Scan for the cell matching the given text and deliver its (X, Y) coordinate at center. 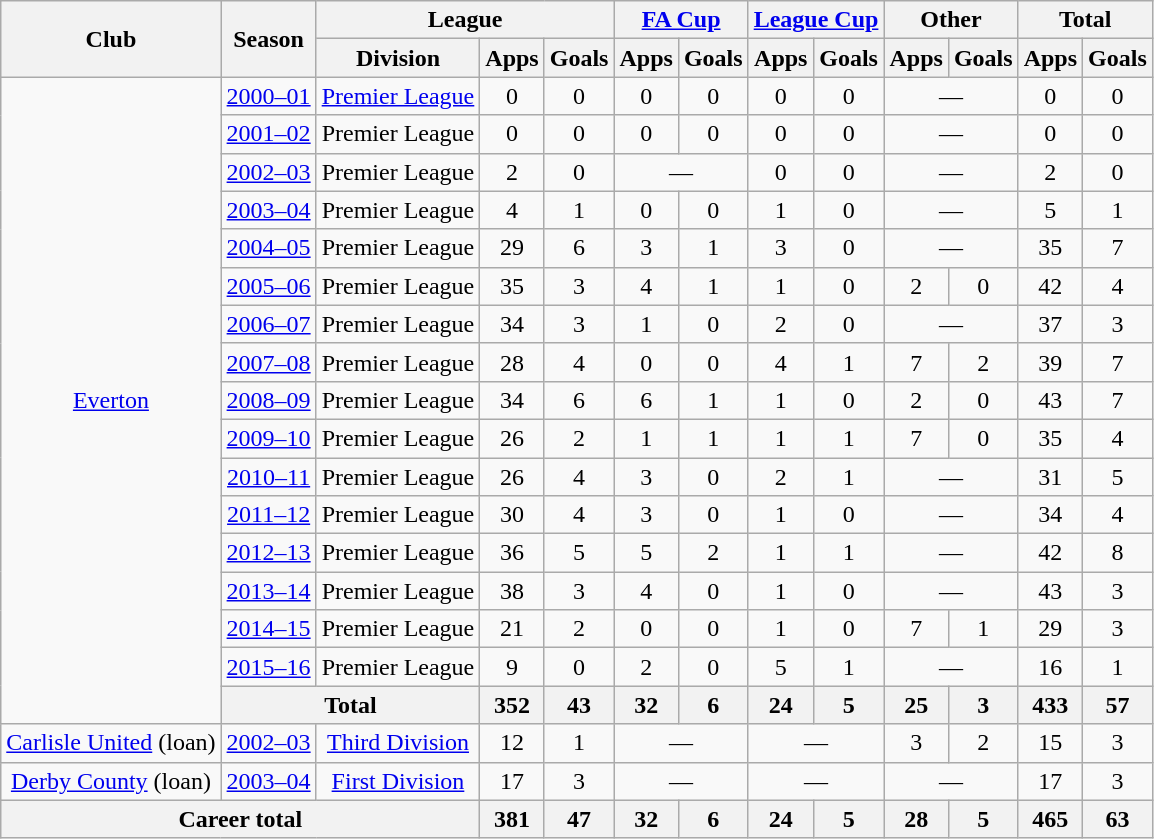
Other (951, 20)
2004–05 (268, 248)
2012–13 (268, 553)
37 (1050, 324)
Carlisle United (loan) (111, 743)
Season (268, 39)
38 (512, 591)
2015–16 (268, 667)
League (465, 20)
381 (512, 819)
21 (512, 629)
Derby County (loan) (111, 781)
36 (512, 553)
12 (512, 743)
Club (111, 39)
2009–10 (268, 438)
2006–07 (268, 324)
31 (1050, 477)
63 (1118, 819)
47 (579, 819)
2014–15 (268, 629)
2001–02 (268, 134)
2007–08 (268, 362)
Career total (240, 819)
2013–14 (268, 591)
465 (1050, 819)
League Cup (816, 20)
25 (916, 705)
433 (1050, 705)
8 (1118, 553)
57 (1118, 705)
16 (1050, 667)
15 (1050, 743)
Everton (111, 400)
2005–06 (268, 286)
2010–11 (268, 477)
Division (398, 58)
Third Division (398, 743)
FA Cup (681, 20)
2000–01 (268, 96)
9 (512, 667)
First Division (398, 781)
39 (1050, 362)
30 (512, 515)
352 (512, 705)
2011–12 (268, 515)
2008–09 (268, 400)
